Provide the (X, Y) coordinate of the cell's center where the given text is located.  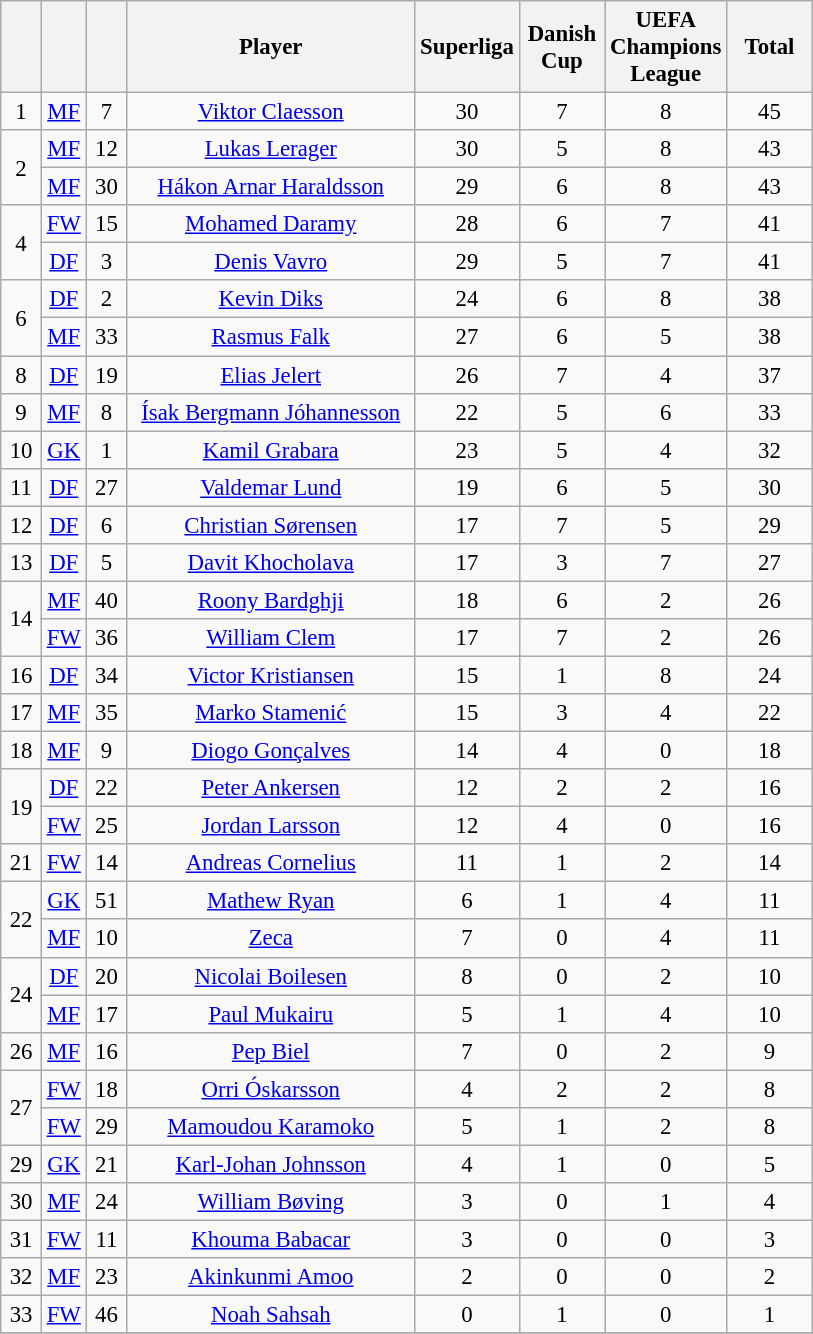
13 (22, 563)
William Clem (271, 638)
Kevin Diks (271, 299)
Kamil Grabara (271, 450)
William Bøving (271, 1202)
Zeca (271, 939)
40 (106, 600)
Davit Khocholava (271, 563)
Superliga (467, 47)
Rasmus Falk (271, 337)
28 (467, 224)
37 (770, 375)
Marko Stamenić (271, 713)
UEFA Champions League (666, 47)
Player (271, 47)
Mathew Ryan (271, 901)
Paul Mukairu (271, 1014)
Denis Vavro (271, 262)
35 (106, 713)
Akinkunmi Amoo (271, 1277)
Ísak Bergmann Jóhannesson (271, 412)
Nicolai Boilesen (271, 976)
Valdemar Lund (271, 487)
Andreas Cornelius (271, 863)
45 (770, 112)
20 (106, 976)
Total (770, 47)
Lukas Lerager (271, 149)
31 (22, 1239)
Elias Jelert (271, 375)
Jordan Larsson (271, 826)
34 (106, 675)
Khouma Babacar (271, 1239)
Christian Sørensen (271, 525)
Orri Óskarsson (271, 1089)
Karl-Johan Johnsson (271, 1164)
Mohamed Daramy (271, 224)
46 (106, 1315)
Noah Sahsah (271, 1315)
36 (106, 638)
Mamoudou Karamoko (271, 1127)
Viktor Claesson (271, 112)
Diogo Gonçalves (271, 751)
25 (106, 826)
51 (106, 901)
Peter Ankersen (271, 788)
Danish Cup (562, 47)
Hákon Arnar Haraldsson (271, 187)
Victor Kristiansen (271, 675)
Pep Biel (271, 1051)
Roony Bardghji (271, 600)
